Output the [x, y] coordinate of the center of the cell containing the given text.  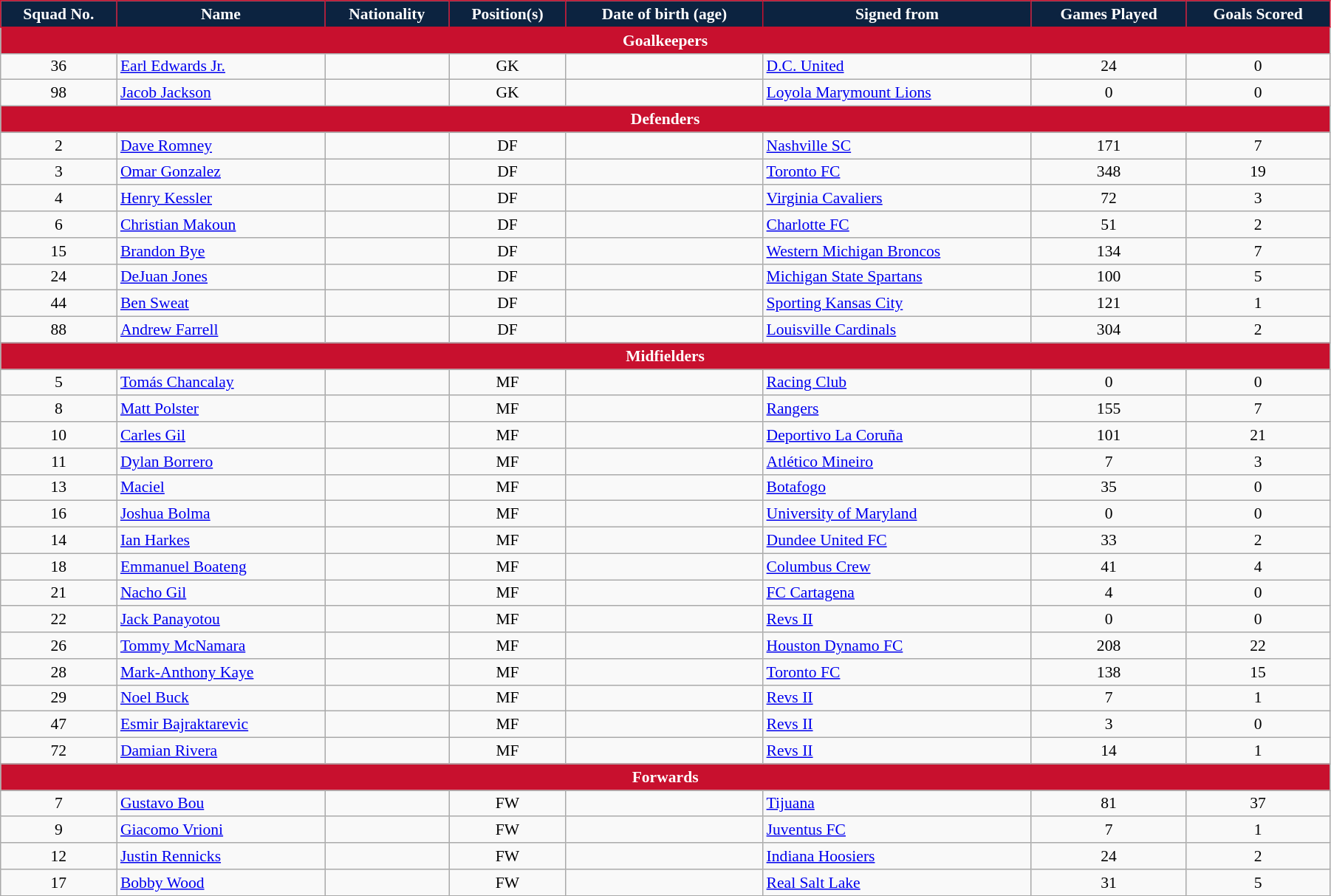
35 [1108, 488]
Botafogo [897, 488]
Atlético Mineiro [897, 462]
44 [59, 304]
Sporting Kansas City [897, 304]
FC Cartagena [897, 593]
Emmanuel Boateng [221, 567]
100 [1108, 277]
Forwards [665, 777]
Maciel [221, 488]
101 [1108, 435]
Midfielders [665, 356]
Juventus FC [897, 830]
Tommy McNamara [221, 646]
Carles Gil [221, 435]
Giacomo Vrioni [221, 830]
Omar Gonzalez [221, 172]
Ian Harkes [221, 541]
Dundee United FC [897, 541]
Real Salt Lake [897, 883]
Houston Dynamo FC [897, 646]
98 [59, 93]
Christian Makoun [221, 225]
Andrew Farrell [221, 330]
Gustavo Bou [221, 804]
81 [1108, 804]
26 [59, 646]
17 [59, 883]
Dylan Borrero [221, 462]
Rangers [897, 409]
Nashville SC [897, 146]
Virginia Cavaliers [897, 199]
Games Played [1108, 14]
33 [1108, 541]
Esmir Bajraktarevic [221, 725]
47 [59, 725]
Bobby Wood [221, 883]
DeJuan Jones [221, 277]
13 [59, 488]
Damian Rivera [221, 751]
Mark-Anthony Kaye [221, 672]
Name [221, 14]
29 [59, 698]
37 [1259, 804]
Date of birth (age) [664, 14]
Western Michigan Broncos [897, 251]
Earl Edwards Jr. [221, 66]
28 [59, 672]
Position(s) [508, 14]
171 [1108, 146]
6 [59, 225]
Matt Polster [221, 409]
Henry Kessler [221, 199]
Brandon Bye [221, 251]
Loyola Marymount Lions [897, 93]
31 [1108, 883]
208 [1108, 646]
Goals Scored [1259, 14]
41 [1108, 567]
University of Maryland [897, 514]
Joshua Bolma [221, 514]
138 [1108, 672]
304 [1108, 330]
11 [59, 462]
Tijuana [897, 804]
Charlotte FC [897, 225]
16 [59, 514]
D.C. United [897, 66]
9 [59, 830]
121 [1108, 304]
51 [1108, 225]
Nationality [387, 14]
10 [59, 435]
Goalkeepers [665, 41]
Columbus Crew [897, 567]
Defenders [665, 120]
Signed from [897, 14]
Noel Buck [221, 698]
Tomás Chancalay [221, 383]
18 [59, 567]
Jacob Jackson [221, 93]
Deportivo La Coruña [897, 435]
19 [1259, 172]
Squad No. [59, 14]
134 [1108, 251]
Michigan State Spartans [897, 277]
Justin Rennicks [221, 856]
8 [59, 409]
12 [59, 856]
Louisville Cardinals [897, 330]
Jack Panayotou [221, 620]
Racing Club [897, 383]
Nacho Gil [221, 593]
Dave Romney [221, 146]
Ben Sweat [221, 304]
36 [59, 66]
155 [1108, 409]
348 [1108, 172]
Indiana Hoosiers [897, 856]
88 [59, 330]
